Output the [X, Y] coordinate of the center of the cell containing the given text.  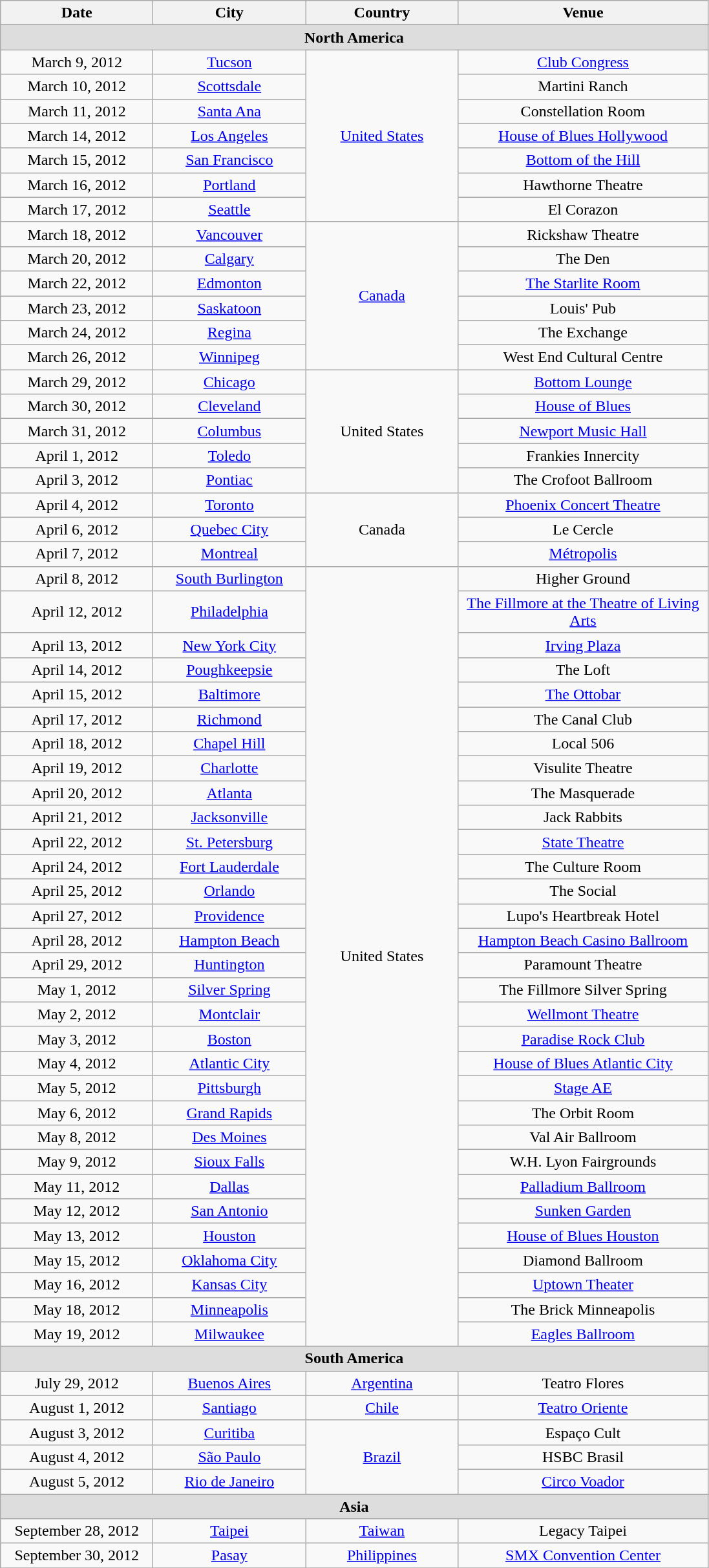
Richmond [229, 719]
Providence [229, 916]
Diamond Ballroom [583, 1260]
May 3, 2012 [77, 1039]
Country [382, 13]
April 8, 2012 [77, 578]
May 15, 2012 [77, 1260]
Atlantic City [229, 1063]
Calgary [229, 259]
Chile [382, 1408]
San Francisco [229, 160]
Houston [229, 1236]
May 18, 2012 [77, 1309]
Los Angeles [229, 136]
April 24, 2012 [77, 867]
April 12, 2012 [77, 611]
May 16, 2012 [77, 1285]
Baltimore [229, 694]
Venue [583, 13]
North America [354, 37]
Orlando [229, 891]
April 22, 2012 [77, 842]
May 11, 2012 [77, 1187]
May 4, 2012 [77, 1063]
May 5, 2012 [77, 1088]
Cleveland [229, 407]
April 19, 2012 [77, 768]
May 1, 2012 [77, 990]
Philadelphia [229, 611]
April 15, 2012 [77, 694]
State Theatre [583, 842]
April 18, 2012 [77, 744]
Lupo's Heartbreak Hotel [583, 916]
Teatro Oriente [583, 1408]
Rio de Janeiro [229, 1481]
August 1, 2012 [77, 1408]
March 26, 2012 [77, 357]
Curitiba [229, 1432]
Local 506 [583, 744]
San Antonio [229, 1211]
Jack Rabbits [583, 818]
Chicago [229, 382]
Charlotte [229, 768]
March 30, 2012 [77, 407]
The Fillmore at the Theatre of Living Arts [583, 611]
Montreal [229, 554]
April 17, 2012 [77, 719]
March 10, 2012 [77, 87]
April 7, 2012 [77, 554]
The Culture Room [583, 867]
Hampton Beach [229, 940]
March 17, 2012 [77, 209]
The Loft [583, 670]
Métropolis [583, 554]
Huntington [229, 965]
Oklahoma City [229, 1260]
Philippines [382, 1556]
Argentina [382, 1383]
September 30, 2012 [77, 1556]
Phoenix Concert Theatre [583, 505]
Teatro Flores [583, 1383]
El Corazon [583, 209]
The Exchange [583, 333]
City [229, 13]
April 3, 2012 [77, 480]
May 13, 2012 [77, 1236]
Chapel Hill [229, 744]
Bottom Lounge [583, 382]
Frankies Innercity [583, 456]
The Social [583, 891]
Toledo [229, 456]
Eagles Ballroom [583, 1334]
Date [77, 13]
Paramount Theatre [583, 965]
April 21, 2012 [77, 818]
Pasay [229, 1556]
House of Blues Hollywood [583, 136]
Columbus [229, 431]
House of Blues Houston [583, 1236]
Bottom of the Hill [583, 160]
May 8, 2012 [77, 1138]
Rickshaw Theatre [583, 234]
Louis' Pub [583, 308]
Club Congress [583, 62]
SMX Convention Center [583, 1556]
May 12, 2012 [77, 1211]
Taiwan [382, 1531]
April 27, 2012 [77, 916]
Pontiac [229, 480]
Des Moines [229, 1138]
Irving Plaza [583, 645]
The Canal Club [583, 719]
Santiago [229, 1408]
Santa Ana [229, 111]
March 15, 2012 [77, 160]
May 2, 2012 [77, 1014]
House of Blues [583, 407]
March 24, 2012 [77, 333]
Montclair [229, 1014]
Stage AE [583, 1088]
Val Air Ballroom [583, 1138]
Constellation Room [583, 111]
Boston [229, 1039]
April 29, 2012 [77, 965]
Circo Voador [583, 1481]
August 5, 2012 [77, 1481]
Scottsdale [229, 87]
Buenos Aires [229, 1383]
April 4, 2012 [77, 505]
Winnipeg [229, 357]
March 29, 2012 [77, 382]
Pittsburgh [229, 1088]
W.H. Lyon Fairgrounds [583, 1162]
Paradise Rock Club [583, 1039]
Espaço Cult [583, 1432]
Wellmont Theatre [583, 1014]
Portland [229, 185]
March 31, 2012 [77, 431]
Grand Rapids [229, 1112]
Palladium Ballroom [583, 1187]
The Orbit Room [583, 1112]
August 3, 2012 [77, 1432]
March 20, 2012 [77, 259]
Jacksonville [229, 818]
September 28, 2012 [77, 1531]
March 22, 2012 [77, 283]
May 9, 2012 [77, 1162]
The Masquerade [583, 793]
House of Blues Atlantic City [583, 1063]
March 18, 2012 [77, 234]
Higher Ground [583, 578]
Regina [229, 333]
Sioux Falls [229, 1162]
Minneapolis [229, 1309]
May 6, 2012 [77, 1112]
Le Cercle [583, 529]
St. Petersburg [229, 842]
April 13, 2012 [77, 645]
Silver Spring [229, 990]
Martini Ranch [583, 87]
April 28, 2012 [77, 940]
Milwaukee [229, 1334]
August 4, 2012 [77, 1457]
Vancouver [229, 234]
The Fillmore Silver Spring [583, 990]
Kansas City [229, 1285]
March 9, 2012 [77, 62]
Atlanta [229, 793]
July 29, 2012 [77, 1383]
Edmonton [229, 283]
March 11, 2012 [77, 111]
South America [354, 1359]
Asia [354, 1507]
Dallas [229, 1187]
April 14, 2012 [77, 670]
Taipei [229, 1531]
Hampton Beach Casino Ballroom [583, 940]
March 14, 2012 [77, 136]
South Burlington [229, 578]
Hawthorne Theatre [583, 185]
Uptown Theater [583, 1285]
Brazil [382, 1457]
Newport Music Hall [583, 431]
Tucson [229, 62]
The Den [583, 259]
May 19, 2012 [77, 1334]
The Brick Minneapolis [583, 1309]
Saskatoon [229, 308]
March 23, 2012 [77, 308]
Toronto [229, 505]
The Crofoot Ballroom [583, 480]
Sunken Garden [583, 1211]
West End Cultural Centre [583, 357]
April 6, 2012 [77, 529]
Fort Lauderdale [229, 867]
Visulite Theatre [583, 768]
Quebec City [229, 529]
Poughkeepsie [229, 670]
The Ottobar [583, 694]
April 25, 2012 [77, 891]
New York City [229, 645]
April 20, 2012 [77, 793]
March 16, 2012 [77, 185]
HSBC Brasil [583, 1457]
April 1, 2012 [77, 456]
Seattle [229, 209]
The Starlite Room [583, 283]
São Paulo [229, 1457]
Legacy Taipei [583, 1531]
